Identify which cell holds the provided text, then report its (x, y) central coordinate. 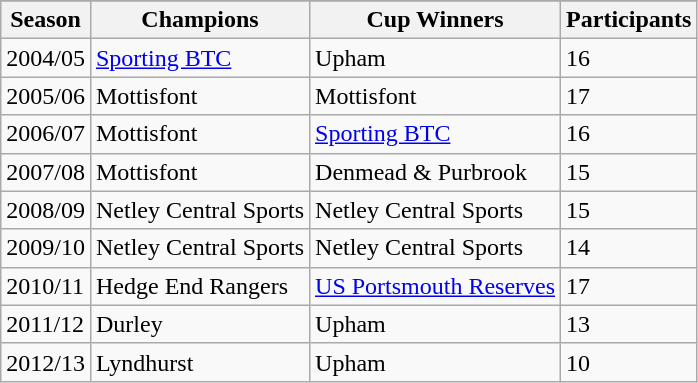
Champions (200, 20)
Lyndhurst (200, 362)
Hedge End Rangers (200, 286)
2011/12 (46, 324)
Denmead & Purbrook (436, 172)
2006/07 (46, 134)
Participants (629, 20)
US Portsmouth Reserves (436, 286)
13 (629, 324)
2009/10 (46, 248)
14 (629, 248)
2008/09 (46, 210)
2005/06 (46, 96)
Durley (200, 324)
Cup Winners (436, 20)
10 (629, 362)
2007/08 (46, 172)
2012/13 (46, 362)
2010/11 (46, 286)
2004/05 (46, 58)
Season (46, 20)
